Provide the (x, y) coordinate of the cell's center where the given text is located.  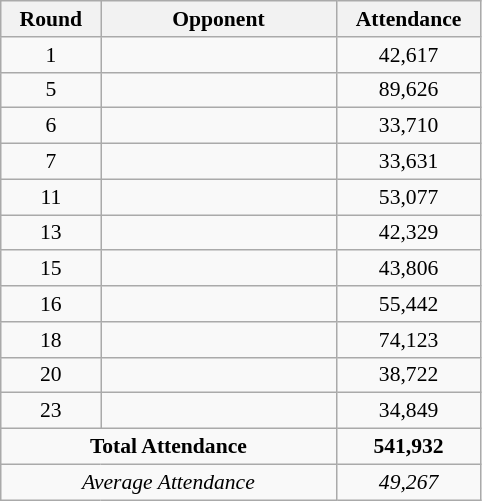
43,806 (408, 269)
74,123 (408, 340)
Round (51, 19)
13 (51, 233)
55,442 (408, 304)
Total Attendance (168, 447)
33,710 (408, 126)
6 (51, 126)
53,077 (408, 197)
Average Attendance (168, 482)
38,722 (408, 375)
20 (51, 375)
34,849 (408, 411)
42,329 (408, 233)
49,267 (408, 482)
Opponent (218, 19)
11 (51, 197)
541,932 (408, 447)
Attendance (408, 19)
18 (51, 340)
89,626 (408, 90)
23 (51, 411)
1 (51, 55)
7 (51, 162)
33,631 (408, 162)
15 (51, 269)
5 (51, 90)
42,617 (408, 55)
16 (51, 304)
